Detect which cell encompasses the target text, then output its (x, y) center coordinate. 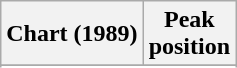
Peakposition (189, 34)
Chart (1989) (72, 34)
